Return (x, y) of the center of cell containing provided text 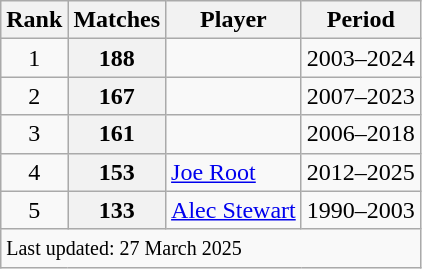
Period (360, 20)
Matches (117, 20)
188 (117, 58)
3 (34, 134)
Rank (34, 20)
Alec Stewart (234, 210)
2007–2023 (360, 96)
133 (117, 210)
1 (34, 58)
2 (34, 96)
Last updated: 27 March 2025 (211, 248)
4 (34, 172)
Player (234, 20)
167 (117, 96)
Joe Root (234, 172)
5 (34, 210)
161 (117, 134)
2003–2024 (360, 58)
1990–2003 (360, 210)
2012–2025 (360, 172)
153 (117, 172)
2006–2018 (360, 134)
